Pinpoint the cell where the given text exists, returning its (x, y) midpoint coordinate. 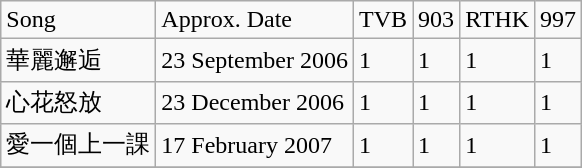
愛一個上一課 (78, 146)
903 (436, 20)
17 February 2007 (255, 146)
23 September 2006 (255, 60)
Song (78, 20)
華麗邂逅 (78, 60)
997 (558, 20)
TVB (384, 20)
心花怒放 (78, 102)
23 December 2006 (255, 102)
RTHK (498, 20)
Approx. Date (255, 20)
